Return [x, y] of the center of cell containing provided text 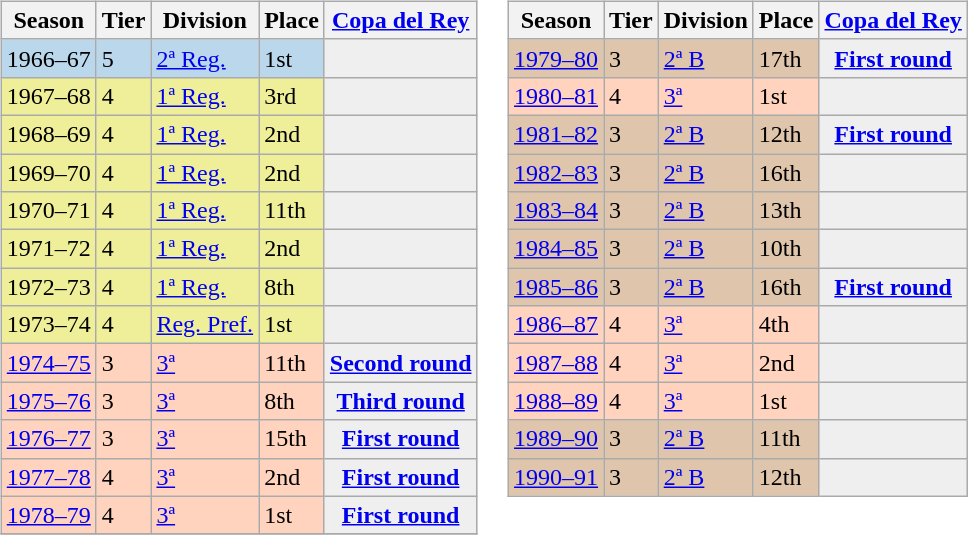
1971–72 [48, 249]
1976–77 [48, 439]
10th [786, 249]
1983–84 [556, 211]
1975–76 [48, 401]
1982–83 [556, 173]
3rd [292, 96]
1987–88 [556, 363]
1980–81 [556, 96]
1968–69 [48, 134]
Reg. Pref. [205, 325]
1973–74 [48, 325]
1990–91 [556, 477]
1969–70 [48, 173]
1967–68 [48, 96]
1986–87 [556, 325]
2ª Reg. [205, 58]
1988–89 [556, 401]
17th [786, 58]
1979–80 [556, 58]
1977–78 [48, 477]
1972–73 [48, 287]
1989–90 [556, 439]
1978–79 [48, 515]
1981–82 [556, 134]
1974–75 [48, 363]
15th [292, 439]
13th [786, 211]
Second round [400, 363]
Third round [400, 401]
1970–71 [48, 211]
4th [786, 325]
1985–86 [556, 287]
1984–85 [556, 249]
1966–67 [48, 58]
5 [124, 58]
